Capture the cell that displays the provided text and extract its (X, Y) central coordinate. 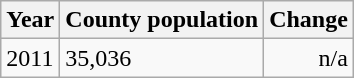
Year (30, 20)
2011 (30, 58)
Change (309, 20)
n/a (309, 58)
County population (162, 20)
35,036 (162, 58)
